Output the [x, y] coordinate of the center of the cell containing the given text.  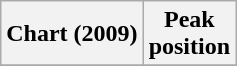
Chart (2009) [72, 34]
Peakposition [189, 34]
